Pinpoint the cell where the given text exists, returning its (X, Y) midpoint coordinate. 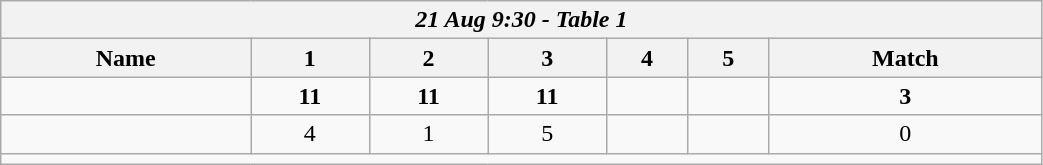
Match (906, 58)
2 (428, 58)
Name (126, 58)
0 (906, 134)
21 Aug 9:30 - Table 1 (522, 20)
